Provide the (x, y) coordinate of the cell's center where the given text is located.  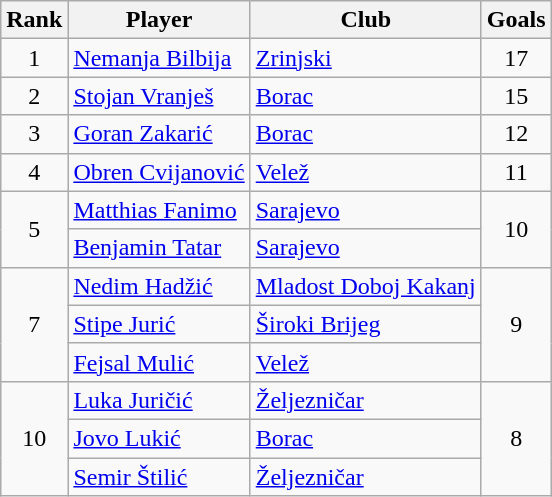
Rank (34, 20)
17 (516, 58)
Fejsal Mulić (159, 362)
Goals (516, 20)
Jovo Lukić (159, 438)
Club (366, 20)
2 (34, 96)
12 (516, 134)
Zrinjski (366, 58)
Matthias Fanimo (159, 210)
Obren Cvijanović (159, 172)
Stojan Vranješ (159, 96)
8 (516, 438)
Nedim Hadžić (159, 286)
Stipe Jurić (159, 324)
Player (159, 20)
Semir Štilić (159, 477)
Luka Juričić (159, 400)
15 (516, 96)
Benjamin Tatar (159, 248)
4 (34, 172)
1 (34, 58)
3 (34, 134)
9 (516, 324)
Goran Zakarić (159, 134)
7 (34, 324)
Široki Brijeg (366, 324)
5 (34, 229)
11 (516, 172)
Nemanja Bilbija (159, 58)
Mladost Doboj Kakanj (366, 286)
